Determine the [x, y] coordinate at the center of the cell enclosing the given text.  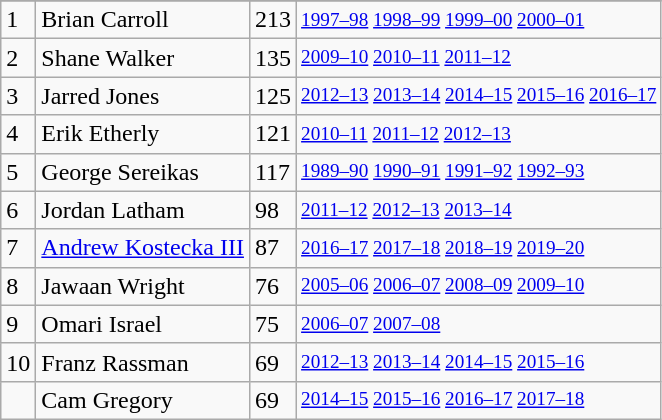
7 [18, 248]
Jordan Latham [143, 210]
Omari Israel [143, 324]
5 [18, 172]
98 [272, 210]
117 [272, 172]
Franz Rassman [143, 362]
1989–90 1990–91 1991–92 1992–93 [479, 172]
Brian Carroll [143, 20]
1997–98 1998–99 1999–00 2000–01 [479, 20]
75 [272, 324]
135 [272, 58]
2011–12 2012–13 2013–14 [479, 210]
213 [272, 20]
Cam Gregory [143, 400]
2010–11 2011–12 2012–13 [479, 134]
121 [272, 134]
2012–13 2013–14 2014–15 2015–16 2016–17 [479, 96]
George Sereikas [143, 172]
125 [272, 96]
Shane Walker [143, 58]
4 [18, 134]
2 [18, 58]
2009–10 2010–11 2011–12 [479, 58]
8 [18, 286]
Andrew Kostecka III [143, 248]
3 [18, 96]
Jawaan Wright [143, 286]
2006–07 2007–08 [479, 324]
9 [18, 324]
2016–17 2017–18 2018–19 2019–20 [479, 248]
76 [272, 286]
1 [18, 20]
87 [272, 248]
6 [18, 210]
2005–06 2006–07 2008–09 2009–10 [479, 286]
2012–13 2013–14 2014–15 2015–16 [479, 362]
Jarred Jones [143, 96]
10 [18, 362]
2014–15 2015–16 2016–17 2017–18 [479, 400]
Erik Etherly [143, 134]
